Search for the cell housing the specified text and yield its [X, Y] center coordinate. 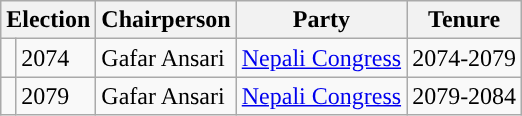
Tenure [464, 20]
Chairperson [166, 20]
Election [48, 20]
2074-2079 [464, 58]
Party [321, 20]
2079-2084 [464, 96]
2074 [56, 58]
2079 [56, 96]
